Output the [X, Y] coordinate of the center of the cell containing the given text.  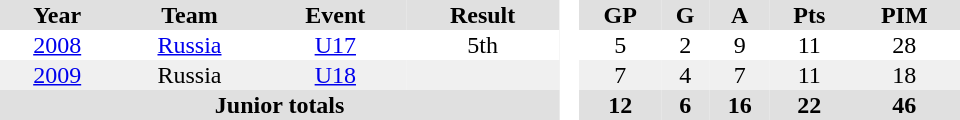
28 [904, 45]
2 [686, 45]
5 [620, 45]
12 [620, 105]
G [686, 15]
Year [57, 15]
16 [740, 105]
GP [620, 15]
U18 [336, 75]
Junior totals [280, 105]
2008 [57, 45]
Result [482, 15]
4 [686, 75]
PIM [904, 15]
6 [686, 105]
18 [904, 75]
Team [189, 15]
A [740, 15]
Pts [809, 15]
2009 [57, 75]
22 [809, 105]
5th [482, 45]
9 [740, 45]
Event [336, 15]
U17 [336, 45]
46 [904, 105]
